Search for the cell housing the specified text and yield its (x, y) center coordinate. 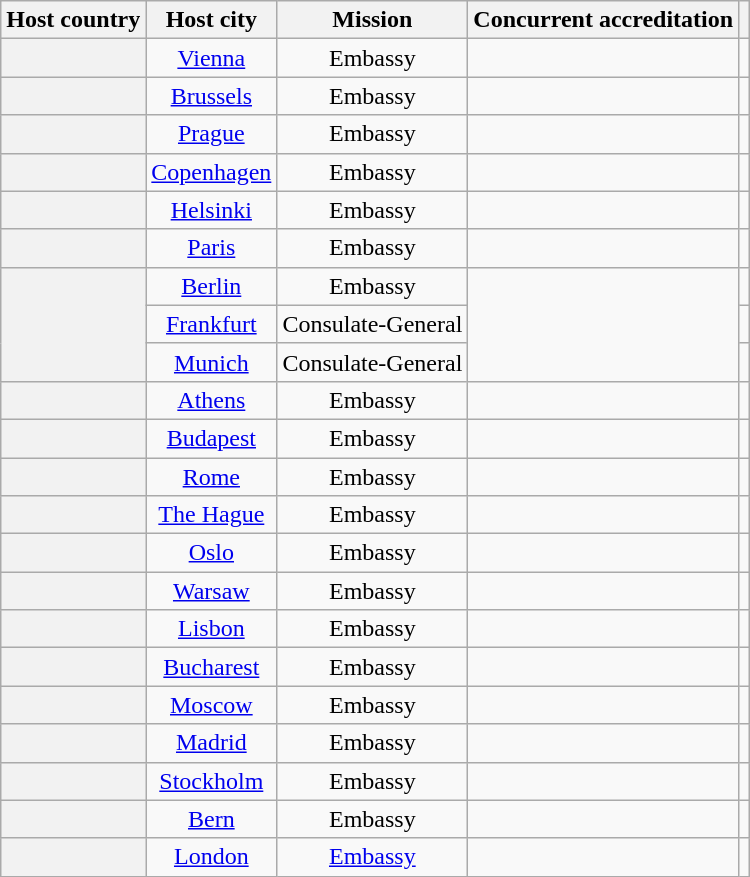
Oslo (212, 553)
Host country (74, 20)
Bern (212, 819)
Athens (212, 400)
Vienna (212, 58)
Moscow (212, 705)
Munich (212, 362)
Lisbon (212, 629)
Paris (212, 248)
London (212, 857)
The Hague (212, 515)
Frankfurt (212, 324)
Warsaw (212, 591)
Brussels (212, 96)
Stockholm (212, 781)
Host city (212, 20)
Bucharest (212, 667)
Prague (212, 134)
Rome (212, 477)
Berlin (212, 286)
Concurrent accreditation (604, 20)
Madrid (212, 743)
Mission (372, 20)
Budapest (212, 438)
Copenhagen (212, 172)
Helsinki (212, 210)
